Identify which cell holds the provided text, then report its (x, y) central coordinate. 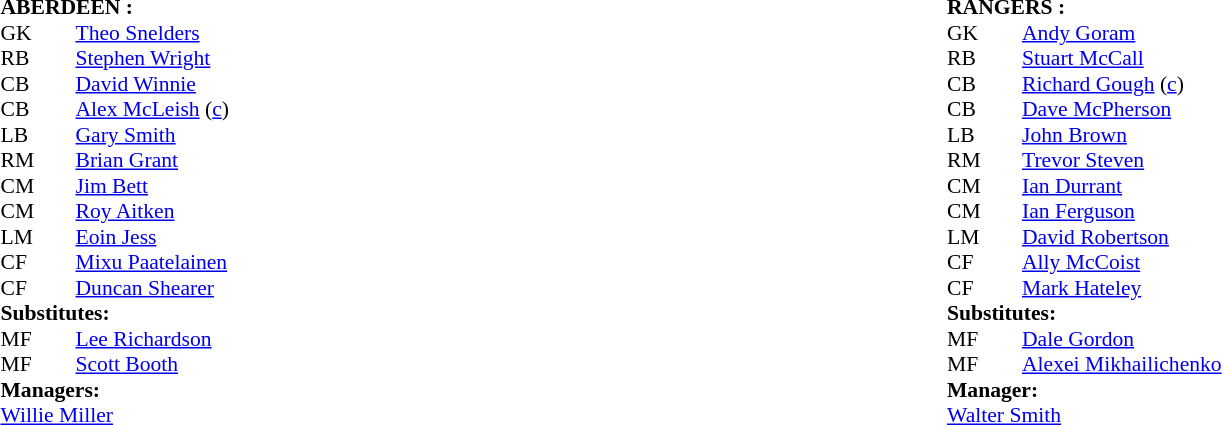
Theo Snelders (152, 33)
Stephen Wright (152, 59)
Trevor Steven (1122, 161)
Managers: (114, 390)
Duncan Shearer (152, 288)
Scott Booth (152, 365)
David Robertson (1122, 237)
Manager: (1084, 390)
Ian Ferguson (1122, 211)
Roy Aitken (152, 211)
Stuart McCall (1122, 59)
Alexei Mikhailichenko (1122, 365)
Lee Richardson (152, 339)
Gary Smith (152, 135)
Alex McLeish (c) (152, 109)
Ian Durrant (1122, 186)
Richard Gough (c) (1122, 84)
Dale Gordon (1122, 339)
Mixu Paatelainen (152, 263)
Andy Goram (1122, 33)
David Winnie (152, 84)
Mark Hateley (1122, 288)
Ally McCoist (1122, 263)
Dave McPherson (1122, 109)
Brian Grant (152, 161)
John Brown (1122, 135)
Eoin Jess (152, 237)
Jim Bett (152, 186)
